Provide the [x, y] coordinate of the cell's center where the given text is located.  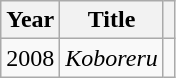
Koboreru [112, 58]
Title [112, 20]
2008 [30, 58]
Year [30, 20]
